Output the [X, Y] coordinate of the center of the cell containing the given text.  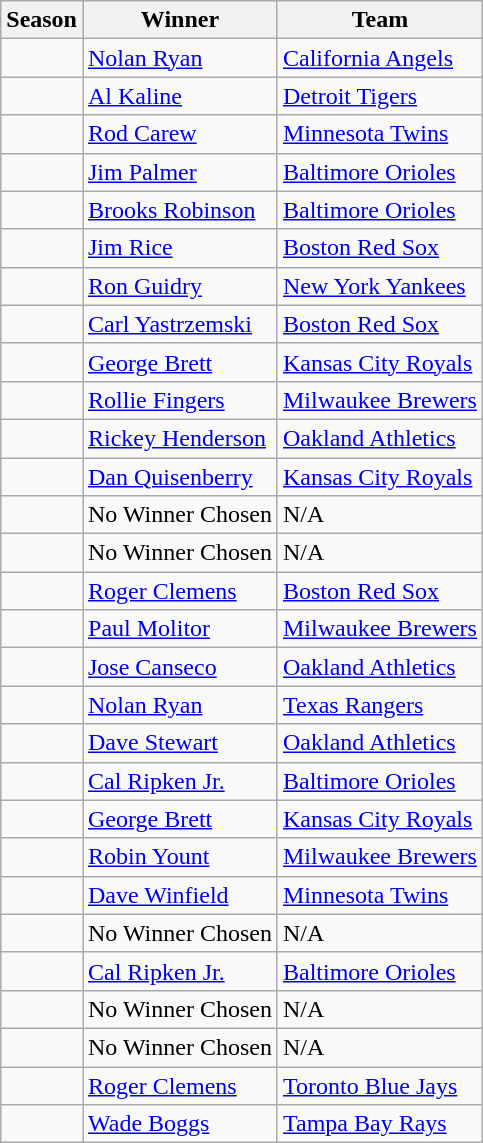
Rod Carew [180, 134]
Dave Stewart [180, 743]
Al Kaline [180, 96]
Detroit Tigers [380, 96]
Dave Winfield [180, 895]
Tampa Bay Rays [380, 1124]
California Angels [380, 58]
Texas Rangers [380, 705]
Dan Quisenberry [180, 477]
Rickey Henderson [180, 438]
Jim Rice [180, 248]
Wade Boggs [180, 1124]
Team [380, 20]
Jose Canseco [180, 667]
Carl Yastrzemski [180, 324]
Ron Guidry [180, 286]
Robin Yount [180, 857]
Winner [180, 20]
Paul Molitor [180, 629]
Toronto Blue Jays [380, 1085]
New York Yankees [380, 286]
Season [42, 20]
Rollie Fingers [180, 400]
Jim Palmer [180, 172]
Brooks Robinson [180, 210]
